Extract the (x, y) coordinate from the center of the cell holding the provided text.  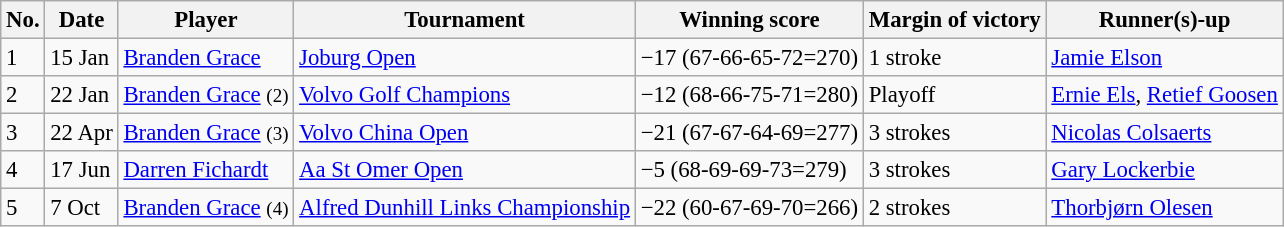
No. (23, 20)
Alfred Dunhill Links Championship (465, 208)
Thorbjørn Olesen (1164, 208)
7 Oct (82, 208)
1 (23, 58)
5 (23, 208)
Darren Fichardt (206, 170)
2 strokes (954, 208)
22 Apr (82, 133)
Branden Grace (3) (206, 133)
Branden Grace (2) (206, 95)
Nicolas Colsaerts (1164, 133)
Volvo Golf Champions (465, 95)
Date (82, 20)
−22 (60-67-69-70=266) (749, 208)
Volvo China Open (465, 133)
Winning score (749, 20)
Gary Lockerbie (1164, 170)
Aa St Omer Open (465, 170)
−5 (68-69-69-73=279) (749, 170)
15 Jan (82, 58)
Player (206, 20)
Branden Grace (206, 58)
Playoff (954, 95)
Runner(s)-up (1164, 20)
1 stroke (954, 58)
−12 (68-66-75-71=280) (749, 95)
3 (23, 133)
Branden Grace (4) (206, 208)
Jamie Elson (1164, 58)
Tournament (465, 20)
4 (23, 170)
Ernie Els, Retief Goosen (1164, 95)
Joburg Open (465, 58)
−17 (67-66-65-72=270) (749, 58)
Margin of victory (954, 20)
22 Jan (82, 95)
17 Jun (82, 170)
2 (23, 95)
−21 (67-67-64-69=277) (749, 133)
